Determine the [x, y] coordinate at the center of the cell enclosing the given text.  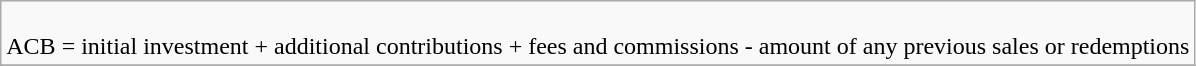
ACB = initial investment + additional contributions + fees and commissions - amount of any previous sales or redemptions [598, 34]
